Provide the [x, y] coordinate of the cell's center where the given text is located.  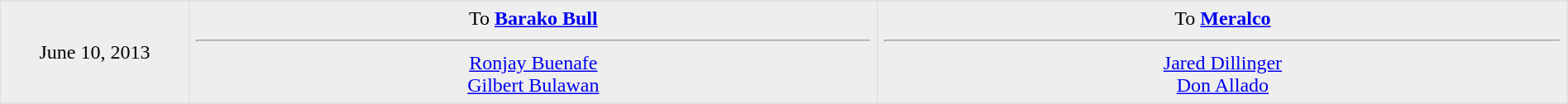
To MeralcoJared Dillinger Don Allado [1223, 52]
To Barako BullRonjay Buenafe Gilbert Bulawan [533, 52]
June 10, 2013 [94, 52]
